Locate the cell with the specified text and output its [X, Y] center coordinate. 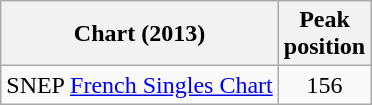
SNEP French Singles Chart [140, 85]
156 [324, 85]
Chart (2013) [140, 34]
Peakposition [324, 34]
